Provide the (X, Y) coordinate of the cell's center where the given text is located.  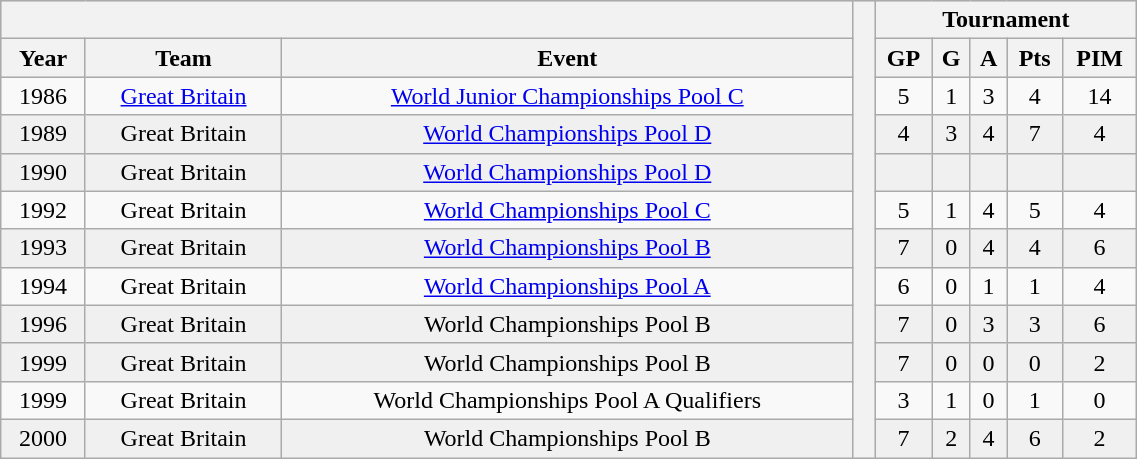
1990 (44, 172)
Tournament (1006, 20)
14 (1099, 96)
2000 (44, 438)
1986 (44, 96)
1994 (44, 286)
Pts (1034, 58)
1993 (44, 248)
Team (183, 58)
World Championships Pool A Qualifiers (568, 400)
G (951, 58)
World Junior Championships Pool C (568, 96)
World Championships Pool A (568, 286)
A (988, 58)
1989 (44, 134)
Event (568, 58)
PIM (1099, 58)
World Championships Pool C (568, 210)
1996 (44, 324)
Year (44, 58)
1992 (44, 210)
GP (904, 58)
